Determine the [x, y] coordinate at the center of the cell enclosing the given text.  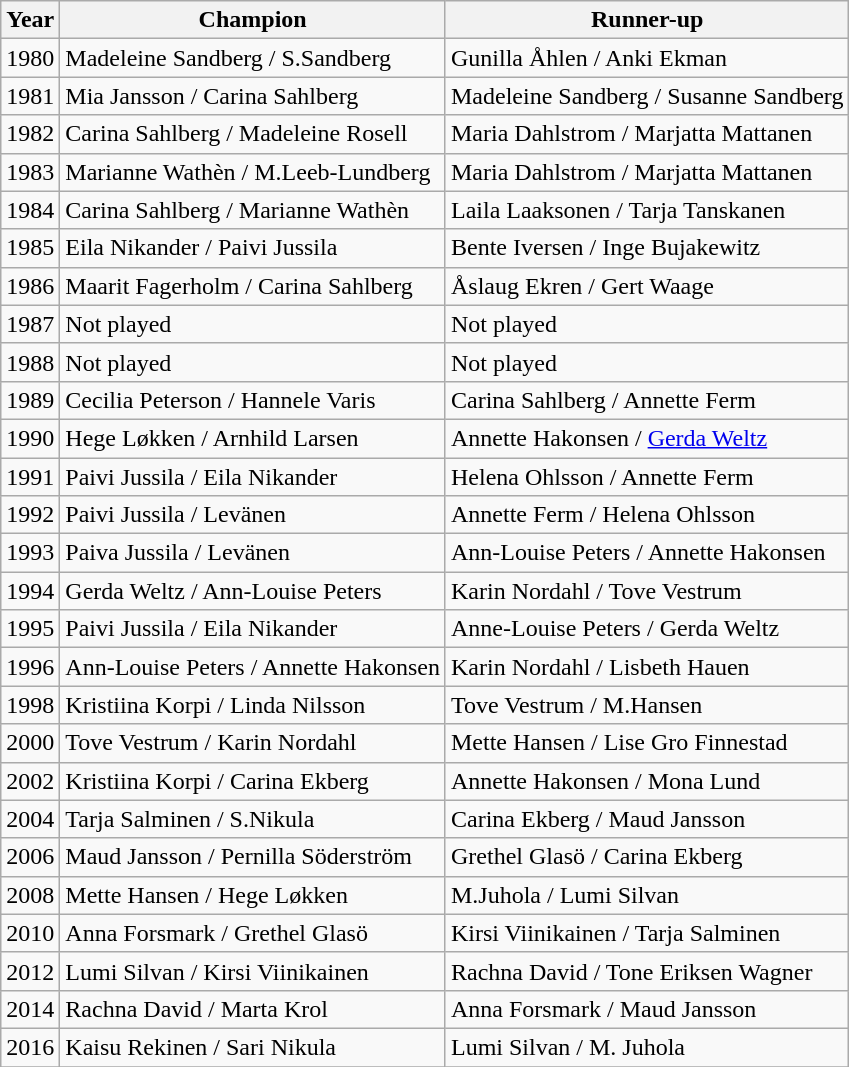
1995 [30, 629]
Carina Sahlberg / Annette Ferm [646, 400]
Karin Nordahl / Tove Vestrum [646, 591]
Grethel Glasö / Carina Ekberg [646, 857]
1988 [30, 362]
Paiva Jussila / Levänen [253, 553]
2014 [30, 1009]
Tarja Salminen / S.Nikula [253, 819]
1991 [30, 477]
Kristiina Korpi / Linda Nilsson [253, 705]
Åslaug Ekren / Gert Waage [646, 286]
Helena Ohlsson / Annette Ferm [646, 477]
1990 [30, 438]
Anna Forsmark / Maud Jansson [646, 1009]
Madeleine Sandberg / Susanne Sandberg [646, 96]
1983 [30, 172]
Lumi Silvan / Kirsi Viinikainen [253, 971]
Annette Hakonsen / Gerda Weltz [646, 438]
Carina Sahlberg / Madeleine Rosell [253, 134]
Karin Nordahl / Lisbeth Hauen [646, 667]
Tove Vestrum / M.Hansen [646, 705]
Annette Hakonsen / Mona Lund [646, 781]
Carina Sahlberg / Marianne Wathèn [253, 210]
2004 [30, 819]
2006 [30, 857]
Madeleine Sandberg / S.Sandberg [253, 58]
Eila Nikander / Paivi Jussila [253, 248]
Mette Hansen / Hege Løkken [253, 895]
Mia Jansson / Carina Sahlberg [253, 96]
Carina Ekberg / Maud Jansson [646, 819]
1992 [30, 515]
2010 [30, 933]
1994 [30, 591]
Anna Forsmark / Grethel Glasö [253, 933]
Kirsi Viinikainen / Tarja Salminen [646, 933]
1985 [30, 248]
Maud Jansson / Pernilla Söderström [253, 857]
1989 [30, 400]
Maarit Fagerholm / Carina Sahlberg [253, 286]
Cecilia Peterson / Hannele Varis [253, 400]
1984 [30, 210]
1980 [30, 58]
Tove Vestrum / Karin Nordahl [253, 743]
Bente Iversen / Inge Bujakewitz [646, 248]
1986 [30, 286]
Gerda Weltz / Ann-Louise Peters [253, 591]
2000 [30, 743]
Kristiina Korpi / Carina Ekberg [253, 781]
2008 [30, 895]
1987 [30, 324]
Rachna David / Tone Eriksen Wagner [646, 971]
Paivi Jussila / Levänen [253, 515]
Hege Løkken / Arnhild Larsen [253, 438]
Champion [253, 20]
Annette Ferm / Helena Ohlsson [646, 515]
M.Juhola / Lumi Silvan [646, 895]
Year [30, 20]
Rachna David / Marta Krol [253, 1009]
2016 [30, 1047]
1993 [30, 553]
Marianne Wathèn / M.Leeb-Lundberg [253, 172]
Lumi Silvan / M. Juhola [646, 1047]
Kaisu Rekinen / Sari Nikula [253, 1047]
Gunilla Åhlen / Anki Ekman [646, 58]
1996 [30, 667]
2012 [30, 971]
Anne-Louise Peters / Gerda Weltz [646, 629]
2002 [30, 781]
1998 [30, 705]
Mette Hansen / Lise Gro Finnestad [646, 743]
1982 [30, 134]
1981 [30, 96]
Runner-up [646, 20]
Laila Laaksonen / Tarja Tanskanen [646, 210]
